For the text-containing cell, return its midpoint in (X, Y) coordinate format. 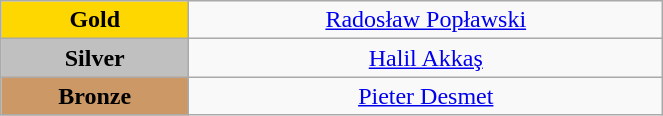
Silver (95, 58)
Radosław Popławski (426, 20)
Gold (95, 20)
Bronze (95, 96)
Pieter Desmet (426, 96)
Halil Akkaş (426, 58)
